Find where the given text appears and provide that cell's center as (X, Y) coordinate. 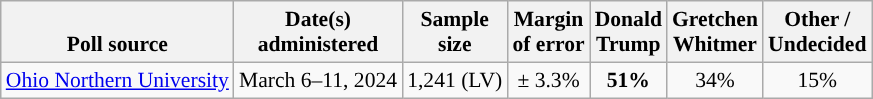
± 3.3% (548, 80)
1,241 (LV) (454, 80)
Date(s)administered (318, 32)
GretchenWhitmer (715, 32)
34% (715, 80)
51% (628, 80)
March 6–11, 2024 (318, 80)
Other /Undecided (817, 32)
Marginof error (548, 32)
Poll source (118, 32)
15% (817, 80)
Samplesize (454, 32)
DonaldTrump (628, 32)
Ohio Northern University (118, 80)
